Return (x, y) of the center of cell containing provided text 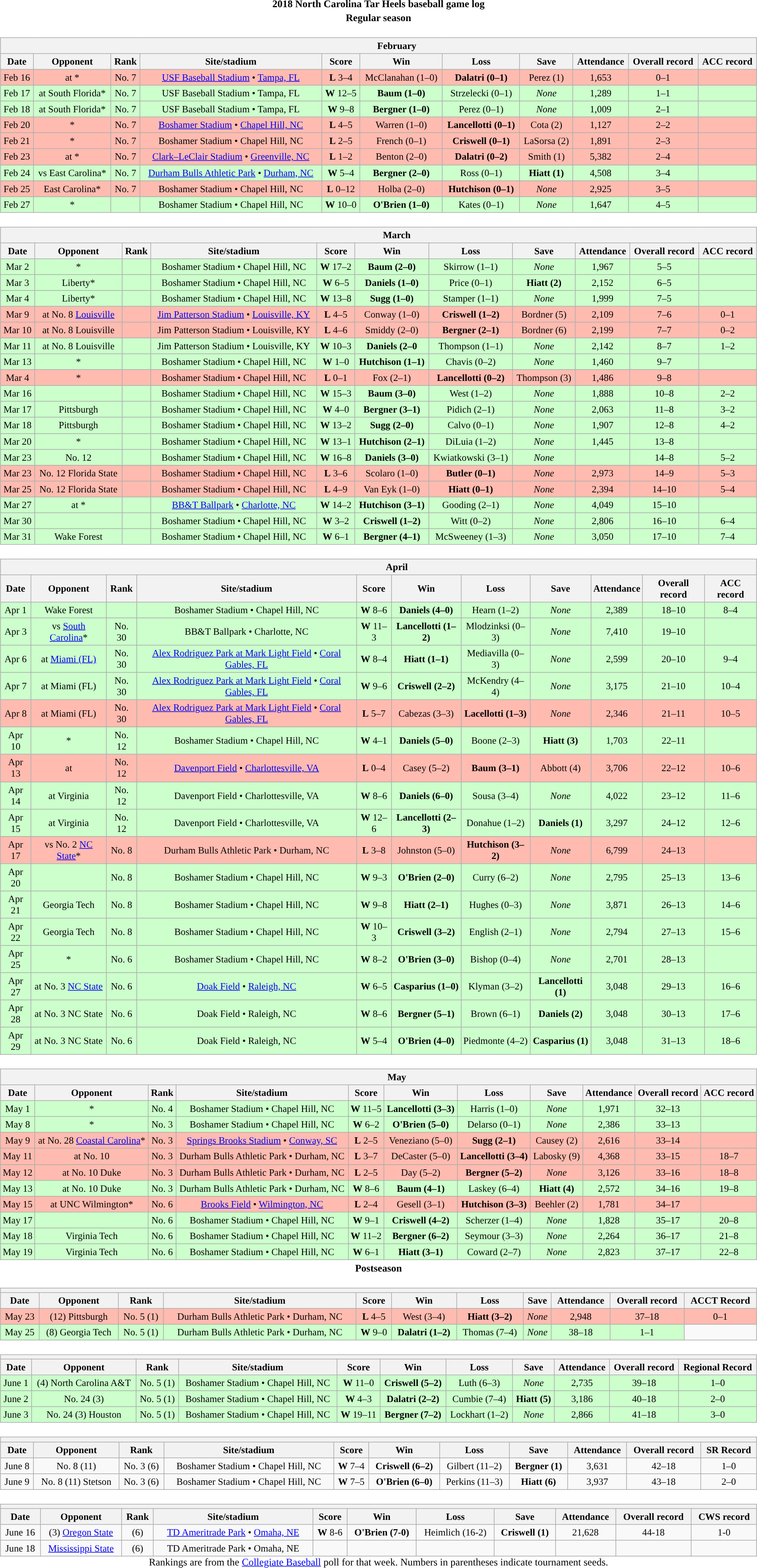
1,967 (602, 266)
21–8 (729, 1236)
W 4–0 (336, 410)
Mlodzinksi (0–3) (496, 632)
7–4 (727, 537)
L 5–7 (374, 714)
Cabezas (3–3) (426, 714)
28–13 (673, 959)
2,925 (601, 189)
4,368 (609, 1156)
3–4 (663, 173)
3,631 (597, 1466)
DeCaster (5–0) (421, 1156)
1,445 (602, 441)
Feb 21 (17, 141)
Apr 21 (16, 905)
O'Brien (3–0) (426, 959)
CWS record (724, 1516)
7–7 (664, 330)
Boone (2–3) (496, 741)
Criswell (2–2) (426, 687)
17–10 (664, 537)
Sugg (1–0) (392, 299)
Bordner (5) (544, 314)
Thomas (7–4) (490, 1332)
18–7 (729, 1156)
1,828 (609, 1220)
Bergner (2–0) (401, 173)
(8) Georgia Tech (79, 1332)
Skirrow (1–1) (471, 266)
18–10 (673, 610)
Baum (3–0) (392, 394)
Bergner (1) (538, 1466)
41–18 (644, 1415)
1,907 (602, 425)
English (2–1) (496, 932)
Feb 18 (17, 109)
Gooding (2–1) (471, 505)
4,049 (602, 505)
33–14 (668, 1141)
7,410 (617, 632)
Bergner (2–1) (471, 330)
Dalatri (1–2) (424, 1332)
Thompson (3) (544, 378)
L 3–7 (366, 1156)
Daniels (1–0) (392, 283)
W 12–6 (374, 823)
Gilbert (11–2) (474, 1466)
W 16–8 (336, 457)
Criswell (4–2) (421, 1220)
5,382 (601, 157)
May 9 (18, 1141)
Casey (5–2) (426, 768)
Mar 30 (18, 521)
W 13–2 (336, 425)
Bordner (6) (544, 330)
44-18 (654, 1532)
Apr 14 (16, 796)
French (0–1) (401, 141)
W 13–8 (336, 299)
22–11 (673, 741)
35–17 (668, 1220)
2,866 (582, 1415)
2,823 (609, 1252)
21–10 (673, 687)
Daniels (3–0) (392, 457)
Seymour (3–3) (494, 1236)
27–13 (673, 932)
42–18 (663, 1466)
W 15–3 (336, 394)
2,152 (602, 283)
33–16 (668, 1172)
5–3 (727, 473)
May 18 (18, 1236)
16–10 (664, 521)
4–2 (727, 425)
33–13 (668, 1125)
June 16 (20, 1532)
Apr 29 (16, 1041)
Hiatt (6) (538, 1481)
June 8 (17, 1466)
20–10 (673, 659)
Day (5–2) (421, 1172)
Klyman (3–2) (496, 986)
McClanahan (1–0) (401, 77)
Cumbie (7–4) (479, 1399)
3,175 (617, 687)
May 11 (18, 1156)
1-0 (724, 1532)
W 6–2 (366, 1125)
Causey (2) (557, 1141)
38–18 (580, 1332)
Feb 24 (17, 173)
10–8 (664, 394)
West (3–4) (424, 1316)
Luth (6–3) (479, 1383)
13–6 (730, 878)
Hiatt (1–1) (426, 659)
W 13–1 (336, 441)
Feb 20 (17, 125)
Holba (2–0) (401, 189)
2,806 (602, 521)
Casparius (1–0) (426, 986)
Mar 20 (18, 441)
Bergner (4–1) (392, 537)
DiLuia (1–2) (471, 441)
Sugg (2–1) (494, 1141)
23–12 (673, 796)
5–2 (727, 457)
3–5 (663, 189)
2,973 (602, 473)
Lancellotti (2–3) (426, 823)
Apr 8 (16, 714)
Apr 3 (16, 632)
Mar 31 (18, 537)
12–6 (730, 823)
June 1 (16, 1383)
Hutchison (1–1) (392, 362)
Daniels (2) (561, 1014)
Piedmonte (4–2) (496, 1041)
1,781 (609, 1204)
2,199 (602, 330)
Lancellotti (3–3) (421, 1109)
W 14–2 (336, 505)
Brown (6–1) (496, 1014)
Daniels (1) (561, 823)
9–7 (664, 362)
L 3–8 (374, 850)
Clark–LeClair Stadium • Greenville, NC (231, 157)
1,009 (601, 109)
2–4 (663, 157)
1,653 (601, 77)
April (378, 567)
May 23 (20, 1316)
Apr 17 (16, 850)
(4) North Carolina A&T (84, 1383)
Mar 27 (18, 505)
1,999 (602, 299)
Perez (0–1) (481, 109)
Daniels (4–0) (426, 610)
1,891 (601, 141)
Criswell (1) (525, 1532)
Johnston (5–0) (426, 850)
3,706 (617, 768)
West (1–2) (471, 394)
Hearn (1–2) (496, 610)
Apr 15 (16, 823)
Ross (0–1) (481, 173)
40–18 (644, 1399)
Lancellotti (0–2) (471, 378)
L 2–4 (366, 1204)
Kates (0–1) (481, 204)
W 9–6 (374, 687)
W 7–5 (351, 1481)
Feb 17 (17, 93)
26–13 (673, 905)
Warren (1–0) (401, 125)
22–12 (673, 768)
May 19 (18, 1252)
3,050 (602, 537)
Curry (6–2) (496, 878)
W 11–0 (358, 1383)
2–1 (663, 109)
O'Brien (7-0) (382, 1532)
Mar 3 (18, 283)
Dalatri (0–2) (481, 157)
Price (0–1) (471, 283)
31–13 (673, 1041)
6,799 (617, 850)
Lancellotti (1–2) (426, 632)
Apr 22 (16, 932)
Conway (1–0) (392, 314)
Calvo (0–1) (471, 425)
2,394 (602, 489)
Scherzer (1–4) (494, 1220)
Casparius (1) (561, 1041)
Heimlich (16-2) (455, 1532)
9–8 (664, 378)
No. 24 (3) Houston (84, 1415)
9–4 (730, 659)
Bergner (1–0) (401, 109)
Mar 9 (18, 314)
Hutchison (0–1) (481, 189)
Beehler (2) (557, 1204)
Apr 7 (16, 687)
W 17–2 (336, 266)
Perkins (11–3) (474, 1481)
W 7–4 (351, 1466)
W 10–0 (341, 204)
1,486 (602, 378)
37–17 (668, 1252)
W 9–0 (373, 1332)
W 12–5 (341, 93)
W 8–2 (374, 959)
Hutchison (3–2) (496, 850)
Hiatt (3–2) (490, 1316)
19–8 (729, 1188)
June 2 (16, 1399)
1,289 (601, 93)
May (378, 1077)
L 0–12 (341, 189)
at No. 10 (92, 1156)
Mar 13 (18, 362)
Apr 6 (16, 659)
43–18 (663, 1481)
Delarso (0–1) (494, 1125)
February (378, 46)
Bergner (5–2) (494, 1172)
LaSorsa (2) (546, 141)
L 4–9 (336, 489)
2,616 (609, 1141)
vs South Carolina* (68, 632)
7–6 (664, 314)
Lancellotti (0–1) (481, 125)
2,735 (582, 1383)
15–6 (730, 932)
Dalatri (2–2) (413, 1399)
30–13 (673, 1014)
Criswell (0–1) (481, 141)
2,346 (617, 714)
1,647 (601, 204)
W 8-6 (330, 1532)
5–5 (664, 266)
0–2 (727, 330)
June 3 (16, 1415)
L 3–6 (336, 473)
No. 8 (11) Stetson (76, 1481)
Coward (2–7) (494, 1252)
33–15 (668, 1156)
Bergner (5–1) (426, 1014)
Smith (1) (546, 157)
Hutchison (3–1) (392, 505)
Benton (2–0) (401, 157)
May 25 (20, 1332)
Lockhart (1–2) (479, 1415)
Baum (2–0) (392, 266)
Mediavilla (0–3) (496, 659)
2,386 (609, 1125)
June 9 (17, 1481)
1,971 (609, 1109)
Mar 10 (18, 330)
Baum (3–1) (496, 768)
W 11–2 (366, 1236)
Sousa (3–4) (496, 796)
Apr 10 (16, 741)
3–0 (718, 1415)
Abbott (4) (561, 768)
at UNC Wilmington* (92, 1204)
Smiddy (2–0) (392, 330)
East Carolina* (72, 189)
14–10 (664, 489)
Hiatt (4) (557, 1188)
Regional Record (718, 1367)
3,937 (597, 1481)
18–6 (730, 1041)
Mar 11 (18, 346)
(12) Pittsburgh (79, 1316)
Bergner (6–2) (421, 1236)
4,022 (617, 796)
June 18 (20, 1548)
Van Eyk (1–0) (392, 489)
1,703 (617, 741)
8–4 (730, 610)
21–11 (673, 714)
21,628 (585, 1532)
at No. 28 Coastal Carolina* (92, 1141)
Laskey (6–4) (494, 1188)
O'Brien (1–0) (401, 204)
Apr 25 (16, 959)
2,572 (609, 1188)
L 0–1 (336, 378)
Mar 17 (18, 410)
W 1–0 (336, 362)
10–5 (730, 714)
No. 24 (3) (84, 1399)
W 9–3 (374, 878)
McKendry (4–4) (496, 687)
3,186 (582, 1399)
Hiatt (1) (546, 173)
24–13 (673, 850)
11–8 (664, 410)
4,508 (601, 173)
No. 8 (11) (76, 1466)
Feb 16 (17, 77)
Hiatt (5) (534, 1399)
2,794 (617, 932)
Bergner (3–1) (392, 410)
18–8 (729, 1172)
Scolaro (1–0) (392, 473)
May 8 (18, 1125)
May 15 (18, 1204)
3,297 (617, 823)
2–3 (663, 141)
vs East Carolina* (72, 173)
(3) Oregon State (81, 1532)
13–8 (664, 441)
O'Brien (6–0) (404, 1481)
Daniels (5–0) (426, 741)
Sugg (2–0) (392, 425)
Mar 16 (18, 394)
Perez (1) (546, 77)
Feb 25 (17, 189)
22–8 (729, 1252)
Cota (2) (546, 125)
W 8–4 (374, 659)
2,264 (609, 1236)
Apr 27 (16, 986)
Kwiatkowski (3–1) (471, 457)
Thompson (1–1) (471, 346)
34–16 (668, 1188)
Daniels (6–0) (426, 796)
Butler (0–1) (471, 473)
15–10 (664, 505)
36–17 (668, 1236)
17–6 (730, 1014)
SR Record (729, 1450)
Feb 27 (17, 204)
Baum (4–1) (421, 1188)
March (378, 235)
Bergner (7–2) (413, 1415)
Hiatt (2) (544, 283)
W 9–1 (366, 1220)
2,701 (617, 959)
vs No. 2 NC State* (68, 850)
Springs Brooks Stadium • Conway, SC (262, 1141)
14–8 (664, 457)
11–6 (730, 796)
Hiatt (3) (561, 741)
Baum (1–0) (401, 93)
25–13 (673, 878)
1,460 (602, 362)
O'Brien (2–0) (426, 878)
2,063 (602, 410)
at (68, 768)
29–13 (673, 986)
14–6 (730, 905)
Lancellotti (1) (561, 986)
2,599 (617, 659)
Donahue (1–2) (496, 823)
37–18 (647, 1316)
McSweeney (1–3) (471, 537)
W 11–5 (366, 1109)
10–6 (730, 768)
W 19–11 (358, 1415)
ACCT Record (720, 1301)
3,126 (609, 1172)
No. 4 (162, 1109)
Hutchison (2–1) (392, 441)
Hiatt (0–1) (471, 489)
16–6 (730, 986)
Harris (1–0) (494, 1109)
Lancellotti (3–4) (494, 1156)
34–17 (668, 1204)
Apr 20 (16, 878)
Bishop (0–4) (496, 959)
Criswell (3–2) (426, 932)
2,795 (617, 878)
Veneziano (5–0) (421, 1141)
Labosky (9) (557, 1156)
14–9 (664, 473)
5–4 (727, 489)
Hiatt (3–1) (421, 1252)
1–2 (727, 346)
May 1 (18, 1109)
20–8 (729, 1220)
Pidich (2–1) (471, 410)
Mar 25 (18, 489)
Apr 28 (16, 1014)
Gesell (3–1) (421, 1204)
Witt (0–2) (471, 521)
W 4–1 (374, 741)
10–4 (730, 687)
Strzelecki (0–1) (481, 93)
Mar 18 (18, 425)
Mississippi State (81, 1548)
W 4–3 (358, 1399)
2,109 (602, 314)
Daniels (2–0 (392, 346)
32–13 (668, 1109)
May 12 (18, 1172)
L 4–6 (336, 330)
May 13 (18, 1188)
Mar 2 (18, 266)
19–10 (673, 632)
Apr 13 (16, 768)
Criswell (6–2) (404, 1466)
1,888 (602, 394)
6–4 (727, 521)
L 0–4 (374, 768)
W 3–2 (336, 521)
Fox (2–1) (392, 378)
Chavis (0–2) (471, 362)
2,948 (580, 1316)
L 1–2 (341, 157)
39–18 (644, 1383)
12–8 (664, 425)
W 11–3 (374, 632)
6–5 (664, 283)
Feb 23 (17, 157)
2,142 (602, 346)
Criswell (5–2) (413, 1383)
24–12 (673, 823)
2,389 (617, 610)
Hutchison (3–3) (494, 1204)
Hughes (0–3) (496, 905)
Dalatri (0–1) (481, 77)
Hiatt (2–1) (426, 905)
Stamper (1–1) (471, 299)
Apr 1 (16, 610)
Lacellotti (1–3) (496, 714)
3,871 (617, 905)
8–7 (664, 346)
3–2 (727, 410)
May 17 (18, 1220)
1,127 (601, 125)
O'Brien (5–0) (421, 1125)
O'Brien (4–0) (426, 1041)
7–5 (664, 299)
L 3–4 (341, 77)
4–5 (663, 204)
Brooks Field • Wilmington, NC (262, 1204)
